Capture the cell that displays the provided text and extract its [X, Y] central coordinate. 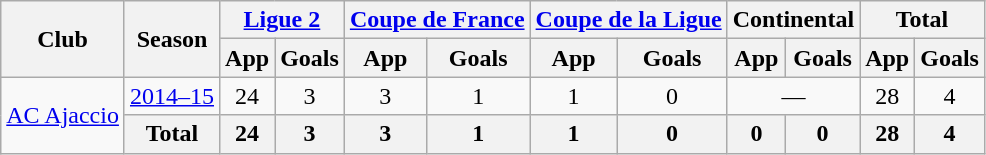
Continental [793, 20]
AC Ajaccio [63, 115]
Coupe de la Ligue [628, 20]
Ligue 2 [282, 20]
Club [63, 39]
— [793, 96]
Coupe de France [437, 20]
Season [172, 39]
2014–15 [172, 96]
